Detect which cell encompasses the target text, then output its (x, y) center coordinate. 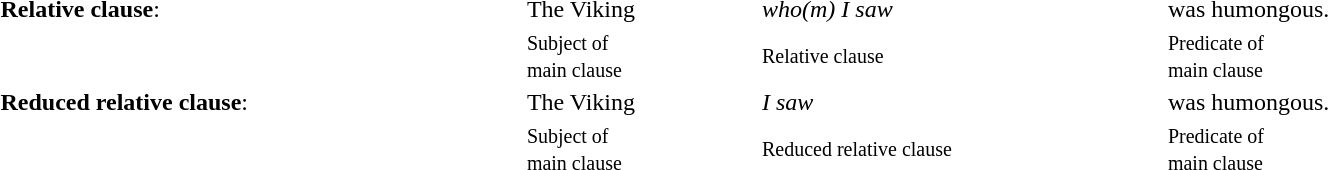
Subject ofmain clause (641, 56)
The Viking (641, 102)
I saw (962, 102)
Relative clause (962, 56)
